Return the [X, Y] coordinate for the center point of the cell that contains the specified text.  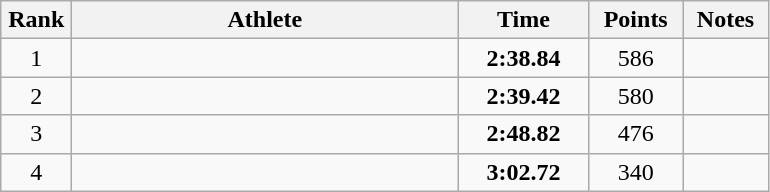
3 [36, 134]
4 [36, 172]
Points [636, 20]
2:39.42 [524, 96]
2 [36, 96]
340 [636, 172]
476 [636, 134]
586 [636, 58]
580 [636, 96]
Athlete [265, 20]
Rank [36, 20]
3:02.72 [524, 172]
2:48.82 [524, 134]
Time [524, 20]
Notes [725, 20]
1 [36, 58]
2:38.84 [524, 58]
